Capture the cell that displays the provided text and extract its [X, Y] central coordinate. 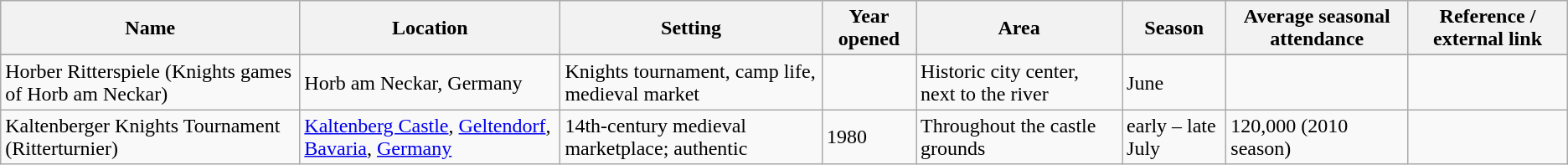
Knights tournament, camp life, medieval market [691, 82]
Kaltenberg Castle, Geltendorf, Bavaria, Germany [431, 137]
Average seasonal attendance [1317, 28]
14th-century medieval marketplace; authentic [691, 137]
Area [1019, 28]
Setting [691, 28]
Throughout the castle grounds [1019, 137]
early – late July [1174, 137]
1980 [869, 137]
Reference / external link [1488, 28]
Historic city center, next to the river [1019, 82]
June [1174, 82]
120,000 (2010 season) [1317, 137]
Kaltenberger Knights Tournament (Ritterturnier) [151, 137]
Season [1174, 28]
Horber Ritterspiele (Knights games of Horb am Neckar) [151, 82]
Horb am Neckar, Germany [431, 82]
Year opened [869, 28]
Location [431, 28]
Name [151, 28]
